Return the [x, y] coordinate for the center point of the cell that contains the specified text.  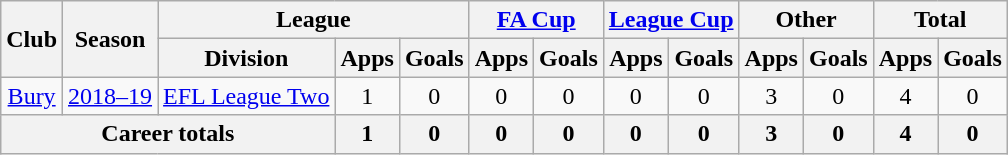
Division [246, 58]
Bury [32, 96]
Career totals [168, 134]
FA Cup [536, 20]
EFL League Two [246, 96]
League Cup [671, 20]
Other [806, 20]
Total [940, 20]
Season [110, 39]
League [314, 20]
Club [32, 39]
2018–19 [110, 96]
